Find where the given text appears and provide that cell's center as [x, y] coordinate. 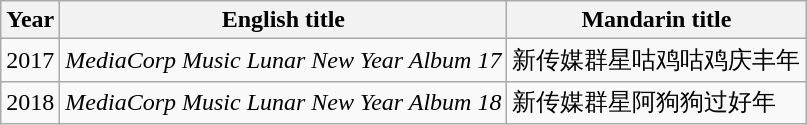
Mandarin title [656, 20]
2017 [30, 60]
Year [30, 20]
2018 [30, 102]
MediaCorp Music Lunar New Year Album 17 [284, 60]
English title [284, 20]
新传媒群星阿狗狗过好年 [656, 102]
MediaCorp Music Lunar New Year Album 18 [284, 102]
新传媒群星咕鸡咕鸡庆丰年 [656, 60]
